From the cell containing the given text, extract its center point as [X, Y] coordinate. 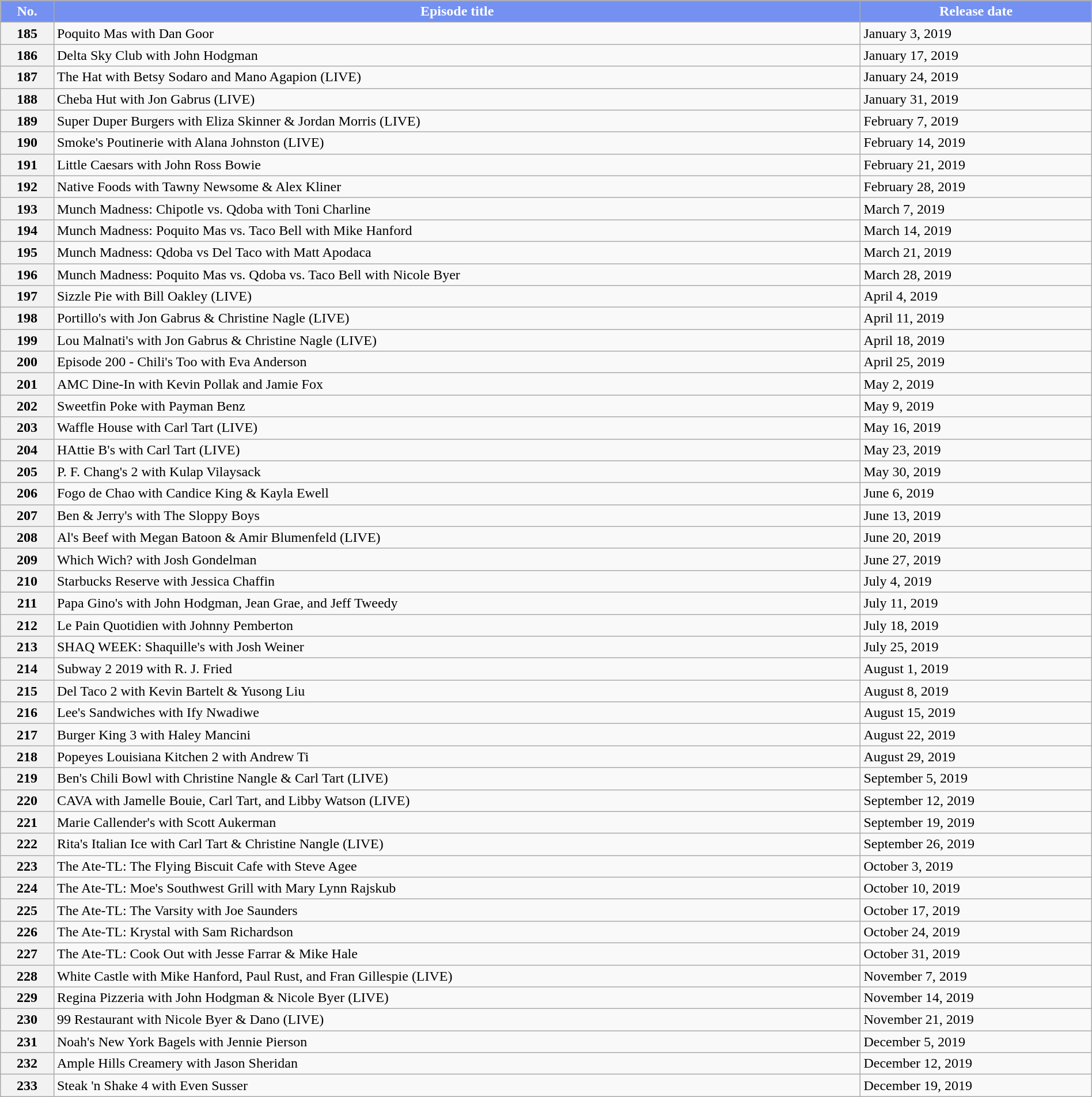
Release date [976, 12]
Fogo de Chao with Candice King & Kayla Ewell [457, 494]
Munch Madness: Qdoba vs Del Taco with Matt Apodaca [457, 252]
June 20, 2019 [976, 537]
189 [28, 121]
Burger King 3 with Haley Mancini [457, 735]
208 [28, 537]
207 [28, 515]
Marie Callender's with Scott Aukerman [457, 822]
211 [28, 603]
219 [28, 779]
Waffle House with Carl Tart (LIVE) [457, 428]
Episode title [457, 12]
July 25, 2019 [976, 647]
231 [28, 1042]
January 31, 2019 [976, 99]
AMC Dine-In with Kevin Pollak and Jamie Fox [457, 384]
Subway 2 2019 with R. J. Fried [457, 669]
228 [28, 976]
229 [28, 998]
Regina Pizzeria with John Hodgman & Nicole Byer (LIVE) [457, 998]
Rita's Italian Ice with Carl Tart & Christine Nangle (LIVE) [457, 844]
Cheba Hut with Jon Gabrus (LIVE) [457, 99]
August 22, 2019 [976, 735]
Al's Beef with Megan Batoon & Amir Blumenfeld (LIVE) [457, 537]
221 [28, 822]
May 16, 2019 [976, 428]
215 [28, 691]
The Ate-TL: Krystal with Sam Richardson [457, 932]
Which Wich? with Josh Gondelman [457, 559]
Ample Hills Creamery with Jason Sheridan [457, 1064]
199 [28, 340]
January 17, 2019 [976, 55]
April 18, 2019 [976, 340]
217 [28, 735]
188 [28, 99]
Lee's Sandwiches with Ify Nwadiwe [457, 713]
No. [28, 12]
233 [28, 1085]
205 [28, 472]
Steak 'n Shake 4 with Even Susser [457, 1085]
HAttie B's with Carl Tart (LIVE) [457, 450]
Popeyes Louisiana Kitchen 2 with Andrew Ti [457, 757]
August 1, 2019 [976, 669]
July 11, 2019 [976, 603]
April 4, 2019 [976, 297]
SHAQ WEEK: Shaquille's with Josh Weiner [457, 647]
December 19, 2019 [976, 1085]
February 21, 2019 [976, 165]
198 [28, 318]
Ben & Jerry's with The Sloppy Boys [457, 515]
September 26, 2019 [976, 844]
November 21, 2019 [976, 1020]
Episode 200 - Chili's Too with Eva Anderson [457, 362]
210 [28, 581]
February 28, 2019 [976, 187]
June 27, 2019 [976, 559]
December 5, 2019 [976, 1042]
Starbucks Reserve with Jessica Chaffin [457, 581]
Munch Madness: Poquito Mas vs. Taco Bell with Mike Hanford [457, 230]
186 [28, 55]
October 17, 2019 [976, 910]
The Ate-TL: The Varsity with Joe Saunders [457, 910]
201 [28, 384]
October 3, 2019 [976, 866]
March 7, 2019 [976, 208]
The Ate-TL: Cook Out with Jesse Farrar & Mike Hale [457, 954]
April 11, 2019 [976, 318]
222 [28, 844]
Le Pain Quotidien with Johnny Pemberton [457, 625]
June 13, 2019 [976, 515]
Portillo's with Jon Gabrus & Christine Nagle (LIVE) [457, 318]
Del Taco 2 with Kevin Bartelt & Yusong Liu [457, 691]
P. F. Chang's 2 with Kulap Vilaysack [457, 472]
December 12, 2019 [976, 1064]
99 Restaurant with Nicole Byer & Dano (LIVE) [457, 1020]
Super Duper Burgers with Eliza Skinner & Jordan Morris (LIVE) [457, 121]
Delta Sky Club with John Hodgman [457, 55]
196 [28, 275]
191 [28, 165]
January 3, 2019 [976, 33]
204 [28, 450]
Sizzle Pie with Bill Oakley (LIVE) [457, 297]
White Castle with Mike Hanford, Paul Rust, and Fran Gillespie (LIVE) [457, 976]
194 [28, 230]
The Hat with Betsy Sodaro and Mano Agapion (LIVE) [457, 77]
June 6, 2019 [976, 494]
January 24, 2019 [976, 77]
February 7, 2019 [976, 121]
202 [28, 406]
190 [28, 143]
July 4, 2019 [976, 581]
October 10, 2019 [976, 888]
225 [28, 910]
Poquito Mas with Dan Goor [457, 33]
197 [28, 297]
May 30, 2019 [976, 472]
192 [28, 187]
March 21, 2019 [976, 252]
May 9, 2019 [976, 406]
September 19, 2019 [976, 822]
Ben's Chili Bowl with Christine Nangle & Carl Tart (LIVE) [457, 779]
216 [28, 713]
227 [28, 954]
August 29, 2019 [976, 757]
214 [28, 669]
May 23, 2019 [976, 450]
Smoke's Poutinerie with Alana Johnston (LIVE) [457, 143]
Native Foods with Tawny Newsome & Alex Kliner [457, 187]
September 5, 2019 [976, 779]
November 7, 2019 [976, 976]
August 15, 2019 [976, 713]
April 25, 2019 [976, 362]
224 [28, 888]
Munch Madness: Chipotle vs. Qdoba with Toni Charline [457, 208]
September 12, 2019 [976, 800]
Little Caesars with John Ross Bowie [457, 165]
206 [28, 494]
August 8, 2019 [976, 691]
February 14, 2019 [976, 143]
213 [28, 647]
The Ate-TL: Moe's Southwest Grill with Mary Lynn Rajskub [457, 888]
209 [28, 559]
Papa Gino's with John Hodgman, Jean Grae, and Jeff Tweedy [457, 603]
223 [28, 866]
220 [28, 800]
195 [28, 252]
Noah's New York Bagels with Jennie Pierson [457, 1042]
CAVA with Jamelle Bouie, Carl Tart, and Libby Watson (LIVE) [457, 800]
200 [28, 362]
October 31, 2019 [976, 954]
October 24, 2019 [976, 932]
The Ate-TL: The Flying Biscuit Cafe with Steve Agee [457, 866]
226 [28, 932]
July 18, 2019 [976, 625]
Munch Madness: Poquito Mas vs. Qdoba vs. Taco Bell with Nicole Byer [457, 275]
230 [28, 1020]
187 [28, 77]
May 2, 2019 [976, 384]
Lou Malnati's with Jon Gabrus & Christine Nagle (LIVE) [457, 340]
March 14, 2019 [976, 230]
212 [28, 625]
Sweetfin Poke with Payman Benz [457, 406]
November 14, 2019 [976, 998]
March 28, 2019 [976, 275]
193 [28, 208]
185 [28, 33]
218 [28, 757]
232 [28, 1064]
203 [28, 428]
